Identify which cell holds the provided text, then report its (x, y) central coordinate. 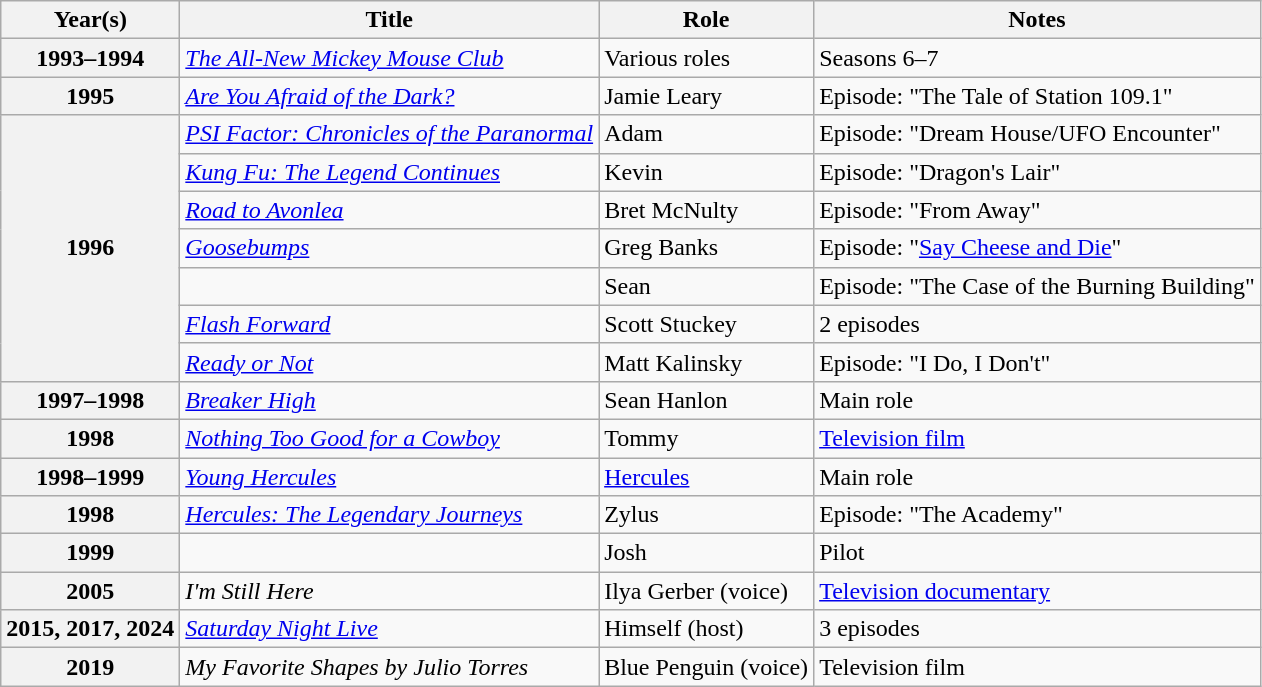
Notes (1038, 20)
Ilya Gerber (voice) (706, 591)
1999 (90, 553)
Episode: "Dragon's Lair" (1038, 172)
PSI Factor: Chronicles of the Paranormal (390, 134)
Goosebumps (390, 248)
Road to Avonlea (390, 210)
1996 (90, 248)
Greg Banks (706, 248)
Seasons 6–7 (1038, 58)
Ready or Not (390, 362)
Kung Fu: The Legend Continues (390, 172)
2005 (90, 591)
Nothing Too Good for a Cowboy (390, 438)
Blue Penguin (voice) (706, 667)
1998–1999 (90, 477)
2015, 2017, 2024 (90, 629)
Himself (host) (706, 629)
Year(s) (90, 20)
Bret McNulty (706, 210)
Hercules (706, 477)
Episode: "Say Cheese and Die" (1038, 248)
Are You Afraid of the Dark? (390, 96)
I'm Still Here (390, 591)
Flash Forward (390, 324)
Various roles (706, 58)
Pilot (1038, 553)
Episode: "The Tale of Station 109.1" (1038, 96)
1993–1994 (90, 58)
2019 (90, 667)
1995 (90, 96)
Episode: "I Do, I Don't" (1038, 362)
Young Hercules (390, 477)
Episode: "The Case of the Burning Building" (1038, 286)
Zylus (706, 515)
Kevin (706, 172)
My Favorite Shapes by Julio Torres (390, 667)
Television documentary (1038, 591)
Episode: "The Academy" (1038, 515)
Adam (706, 134)
Episode: "Dream House/UFO Encounter" (1038, 134)
1997–1998 (90, 400)
Episode: "From Away" (1038, 210)
Title (390, 20)
Josh (706, 553)
3 episodes (1038, 629)
Sean Hanlon (706, 400)
Hercules: The Legendary Journeys (390, 515)
Role (706, 20)
Matt Kalinsky (706, 362)
Sean (706, 286)
2 episodes (1038, 324)
The All-New Mickey Mouse Club (390, 58)
Saturday Night Live (390, 629)
Tommy (706, 438)
Jamie Leary (706, 96)
Breaker High (390, 400)
Scott Stuckey (706, 324)
